Search for the cell housing the specified text and yield its (x, y) center coordinate. 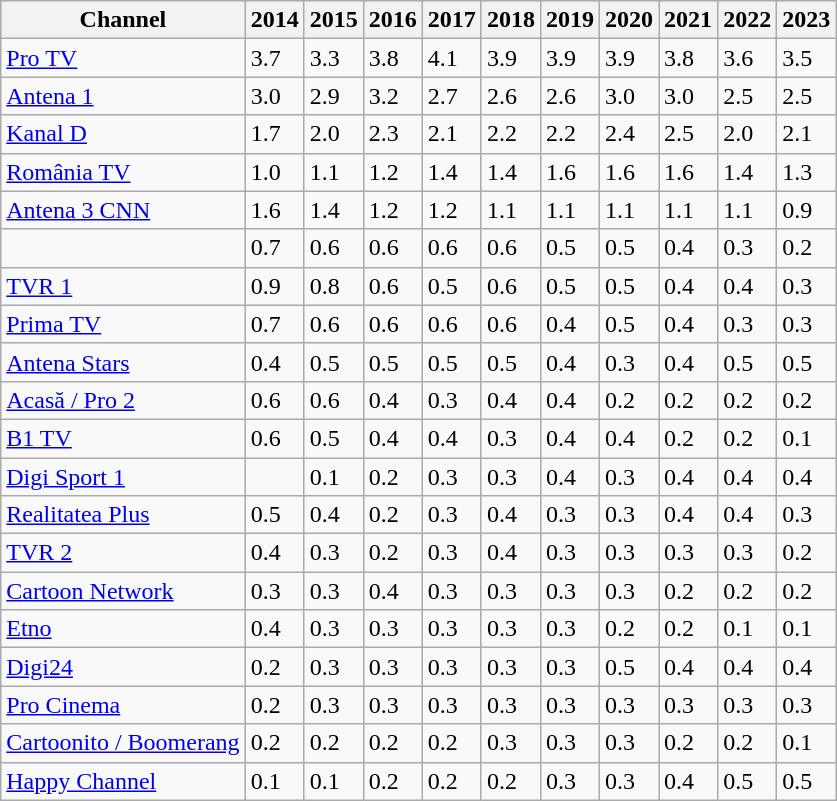
0.8 (334, 286)
2016 (392, 20)
2015 (334, 20)
TVR 1 (123, 286)
Etno (123, 629)
Kanal D (123, 134)
2023 (806, 20)
Antena Stars (123, 362)
România TV (123, 172)
Happy Channel (123, 781)
2019 (570, 20)
3.3 (334, 58)
B1 TV (123, 438)
3.5 (806, 58)
Channel (123, 20)
1.7 (274, 134)
2021 (688, 20)
Cartoon Network (123, 591)
1.3 (806, 172)
Realitatea Plus (123, 515)
3.6 (748, 58)
2018 (510, 20)
Acasă / Pro 2 (123, 400)
Antena 3 CNN (123, 210)
1.0 (274, 172)
Pro TV (123, 58)
2.3 (392, 134)
Cartoonito / Boomerang (123, 743)
Digi24 (123, 667)
3.2 (392, 96)
2017 (452, 20)
4.1 (452, 58)
Prima TV (123, 324)
TVR 2 (123, 553)
2014 (274, 20)
Antena 1 (123, 96)
2.9 (334, 96)
Pro Cinema (123, 705)
2022 (748, 20)
2.7 (452, 96)
Digi Sport 1 (123, 477)
2.4 (628, 134)
3.7 (274, 58)
2020 (628, 20)
